Pinpoint the cell where the given text exists, returning its [X, Y] midpoint coordinate. 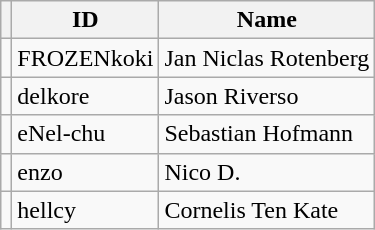
Sebastian Hofmann [267, 134]
enzo [86, 172]
Name [267, 20]
Jason Riverso [267, 96]
ID [86, 20]
eNel-chu [86, 134]
Cornelis Ten Kate [267, 210]
delkore [86, 96]
Jan Niclas Rotenberg [267, 58]
hellcy [86, 210]
FROZENkoki [86, 58]
Nico D. [267, 172]
